Return the [x, y] coordinate for the center point of the cell that contains the specified text.  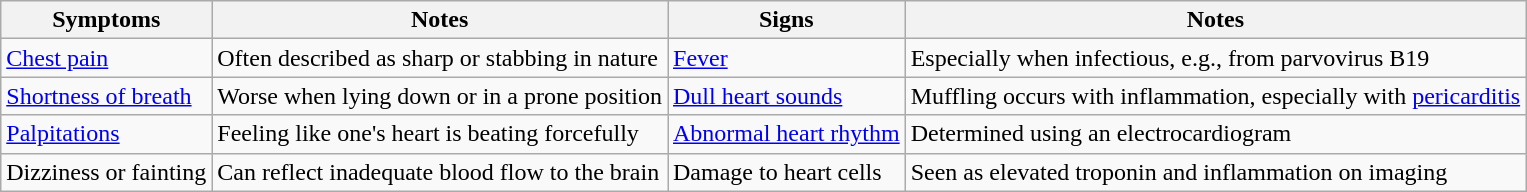
Often described as sharp or stabbing in nature [440, 58]
Dull heart sounds [787, 96]
Dizziness or fainting [106, 172]
Abnormal heart rhythm [787, 134]
Can reflect inadequate blood flow to the brain [440, 172]
Signs [787, 20]
Symptoms [106, 20]
Palpitations [106, 134]
Especially when infectious, e.g., from parvovirus B19 [1215, 58]
Fever [787, 58]
Worse when lying down or in a prone position [440, 96]
Seen as elevated troponin and inflammation on imaging [1215, 172]
Muffling occurs with inflammation, especially with pericarditis [1215, 96]
Feeling like one's heart is beating forcefully [440, 134]
Chest pain [106, 58]
Damage to heart cells [787, 172]
Determined using an electrocardiogram [1215, 134]
Shortness of breath [106, 96]
